Find where the given text appears and provide that cell's center as (X, Y) coordinate. 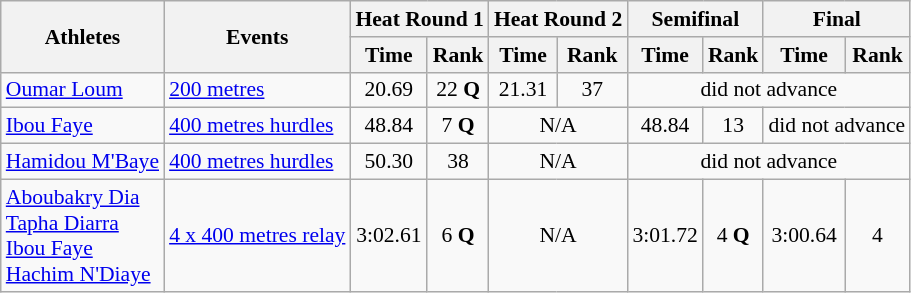
22 Q (458, 90)
3:02.61 (388, 235)
50.30 (388, 162)
21.31 (523, 90)
3:01.72 (664, 235)
7 Q (458, 126)
Oumar Loum (82, 90)
4 x 400 metres relay (257, 235)
4 Q (734, 235)
6 Q (458, 235)
Heat Round 2 (558, 19)
Events (257, 36)
Heat Round 1 (419, 19)
Aboubakry DiaTapha DiarraIbou FayeHachim N'Diaye (82, 235)
38 (458, 162)
37 (592, 90)
20.69 (388, 90)
13 (734, 126)
Hamidou M'Baye (82, 162)
Final (836, 19)
200 metres (257, 90)
3:00.64 (804, 235)
4 (878, 235)
Semifinal (695, 19)
Ibou Faye (82, 126)
Athletes (82, 36)
